Return the [X, Y] coordinate for the center point of the cell that contains the specified text.  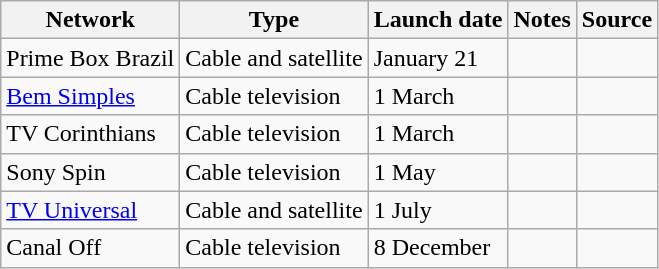
Prime Box Brazil [90, 58]
January 21 [438, 58]
Network [90, 20]
Sony Spin [90, 172]
Canal Off [90, 248]
Launch date [438, 20]
TV Universal [90, 210]
8 December [438, 248]
Type [274, 20]
1 July [438, 210]
Notes [542, 20]
Bem Simples [90, 96]
Source [616, 20]
TV Corinthians [90, 134]
1 May [438, 172]
